Locate the cell with the specified text and output its (x, y) center coordinate. 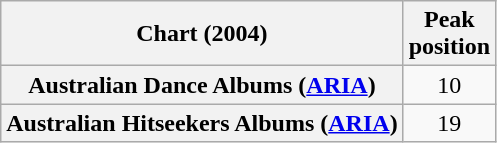
Australian Hitseekers Albums (ARIA) (202, 123)
Peakposition (449, 34)
19 (449, 123)
10 (449, 85)
Chart (2004) (202, 34)
Australian Dance Albums (ARIA) (202, 85)
